Scan for the cell matching the given text and deliver its (X, Y) coordinate at center. 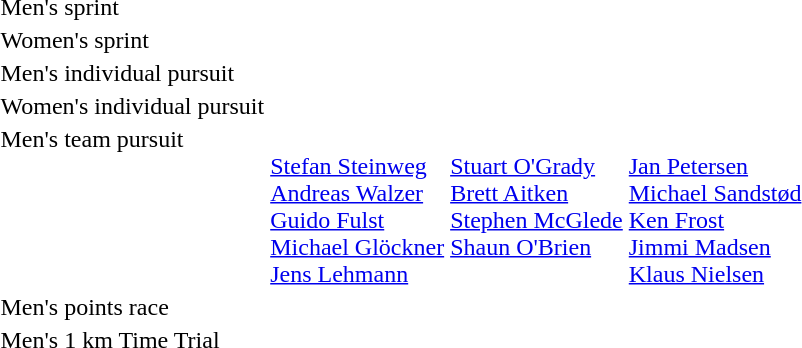
Stefan SteinwegAndreas WalzerGuido FulstMichael GlöcknerJens Lehmann (358, 206)
Stuart O'GradyBrett AitkenStephen McGledeShaun O'Brien (537, 206)
